Pinpoint the cell where the given text exists, returning its [X, Y] midpoint coordinate. 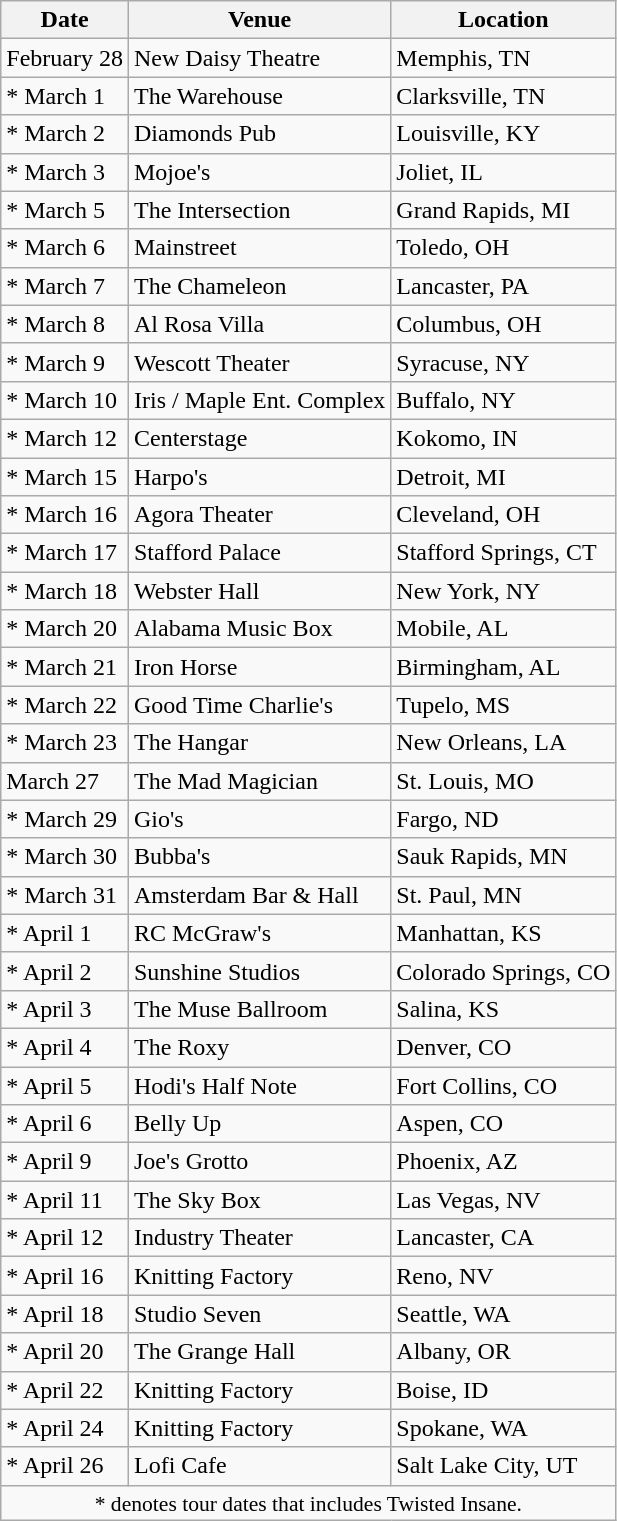
* March 30 [65, 857]
* March 10 [65, 400]
Venue [259, 20]
The Mad Magician [259, 781]
Boise, ID [504, 1390]
Stafford Springs, CT [504, 553]
* March 3 [65, 172]
Diamonds Pub [259, 134]
* March 9 [65, 362]
* March 23 [65, 743]
Seattle, WA [504, 1314]
Aspen, CO [504, 1124]
Reno, NV [504, 1276]
Grand Rapids, MI [504, 210]
* April 16 [65, 1276]
Memphis, TN [504, 58]
The Roxy [259, 1047]
Alabama Music Box [259, 629]
* April 3 [65, 1009]
* March 31 [65, 895]
The Intersection [259, 210]
Colorado Springs, CO [504, 971]
Amsterdam Bar & Hall [259, 895]
* March 12 [65, 438]
Fort Collins, CO [504, 1085]
* April 22 [65, 1390]
Albany, OR [504, 1352]
* March 5 [65, 210]
Harpo's [259, 477]
March 27 [65, 781]
February 28 [65, 58]
Sunshine Studios [259, 971]
The Sky Box [259, 1200]
* April 20 [65, 1352]
* April 11 [65, 1200]
Studio Seven [259, 1314]
* April 5 [65, 1085]
Agora Theater [259, 515]
Salina, KS [504, 1009]
Wescott Theater [259, 362]
Mainstreet [259, 248]
Louisville, KY [504, 134]
Industry Theater [259, 1238]
Cleveland, OH [504, 515]
* March 21 [65, 667]
* April 9 [65, 1162]
Toledo, OH [504, 248]
Spokane, WA [504, 1428]
Location [504, 20]
Centerstage [259, 438]
Lofi Cafe [259, 1466]
Hodi's Half Note [259, 1085]
* April 24 [65, 1428]
Mojoe's [259, 172]
Syracuse, NY [504, 362]
* March 2 [65, 134]
* April 6 [65, 1124]
Detroit, MI [504, 477]
* denotes tour dates that includes Twisted Insane. [308, 1503]
* April 26 [65, 1466]
* March 8 [65, 324]
Lancaster, PA [504, 286]
The Hangar [259, 743]
* April 2 [65, 971]
Birmingham, AL [504, 667]
Webster Hall [259, 591]
* April 18 [65, 1314]
* March 29 [65, 819]
Buffalo, NY [504, 400]
Iron Horse [259, 667]
Joliet, IL [504, 172]
St. Louis, MO [504, 781]
* April 12 [65, 1238]
The Chameleon [259, 286]
* April 1 [65, 933]
Al Rosa Villa [259, 324]
Kokomo, IN [504, 438]
Mobile, AL [504, 629]
Phoenix, AZ [504, 1162]
Stafford Palace [259, 553]
Iris / Maple Ent. Complex [259, 400]
Clarksville, TN [504, 96]
* March 1 [65, 96]
Gio's [259, 819]
Fargo, ND [504, 819]
Bubba's [259, 857]
The Warehouse [259, 96]
Denver, CO [504, 1047]
* March 20 [65, 629]
Belly Up [259, 1124]
Good Time Charlie's [259, 705]
Joe's Grotto [259, 1162]
St. Paul, MN [504, 895]
Lancaster, CA [504, 1238]
Salt Lake City, UT [504, 1466]
Las Vegas, NV [504, 1200]
Date [65, 20]
The Muse Ballroom [259, 1009]
Manhattan, KS [504, 933]
* March 17 [65, 553]
Sauk Rapids, MN [504, 857]
* April 4 [65, 1047]
New York, NY [504, 591]
* March 15 [65, 477]
The Grange Hall [259, 1352]
Tupelo, MS [504, 705]
RC McGraw's [259, 933]
* March 16 [65, 515]
New Orleans, LA [504, 743]
* March 18 [65, 591]
* March 7 [65, 286]
Columbus, OH [504, 324]
* March 22 [65, 705]
* March 6 [65, 248]
New Daisy Theatre [259, 58]
